Detect which cell encompasses the target text, then output its [X, Y] center coordinate. 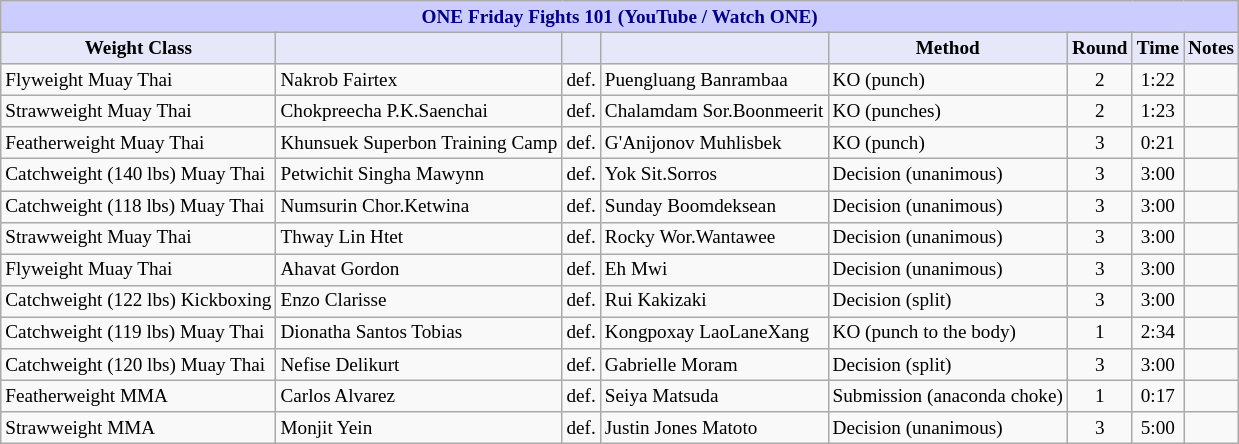
1:22 [1158, 80]
KO (punch to the body) [948, 333]
Nakrob Fairtex [419, 80]
Catchweight (118 lbs) Muay Thai [138, 206]
Seiya Matsuda [714, 396]
Monjit Yein [419, 428]
Ahavat Gordon [419, 270]
Submission (anaconda choke) [948, 396]
Strawweight MMA [138, 428]
KO (punches) [948, 111]
Chalamdam Sor.Boonmeerit [714, 111]
Yok Sit.Sorros [714, 175]
Eh Mwi [714, 270]
5:00 [1158, 428]
Catchweight (122 lbs) Kickboxing [138, 301]
G'Anijonov Muhlisbek [714, 143]
0:21 [1158, 143]
Weight Class [138, 48]
Enzo Clarisse [419, 301]
Time [1158, 48]
Catchweight (120 lbs) Muay Thai [138, 365]
Featherweight Muay Thai [138, 143]
Method [948, 48]
Numsurin Chor.Ketwina [419, 206]
1:23 [1158, 111]
Rui Kakizaki [714, 301]
Nefise Delikurt [419, 365]
Petwichit Singha Mawynn [419, 175]
Chokpreecha P.K.Saenchai [419, 111]
0:17 [1158, 396]
Notes [1212, 48]
Dionatha Santos Tobias [419, 333]
Catchweight (119 lbs) Muay Thai [138, 333]
ONE Friday Fights 101 (YouTube / Watch ONE) [620, 17]
Khunsuek Superbon Training Camp [419, 143]
Catchweight (140 lbs) Muay Thai [138, 175]
Carlos Alvarez [419, 396]
Gabrielle Moram [714, 365]
Thway Lin Htet [419, 238]
Justin Jones Matoto [714, 428]
2:34 [1158, 333]
Featherweight MMA [138, 396]
Round [1100, 48]
Rocky Wor.Wantawee [714, 238]
Kongpoxay LaoLaneXang [714, 333]
Puengluang Banrambaa [714, 80]
Sunday Boomdeksean [714, 206]
